Return the (x, y) coordinate for the center point of the cell that contains the specified text.  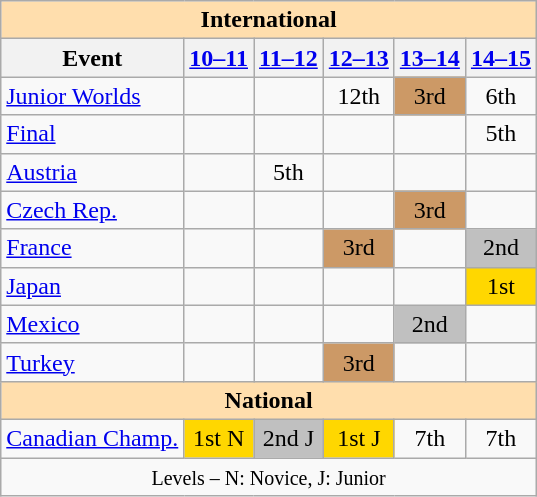
Austria (92, 172)
Czech Rep. (92, 210)
10–11 (219, 58)
14–15 (500, 58)
National (269, 400)
Levels – N: Novice, J: Junior (269, 477)
13–14 (430, 58)
Canadian Champ. (92, 438)
1st (500, 286)
Junior Worlds (92, 96)
1st N (219, 438)
Turkey (92, 362)
6th (500, 96)
1st J (358, 438)
Event (92, 58)
11–12 (289, 58)
Mexico (92, 324)
Final (92, 134)
Japan (92, 286)
International (269, 20)
2nd J (289, 438)
France (92, 248)
12th (358, 96)
12–13 (358, 58)
